Capture the cell that displays the provided text and extract its [X, Y] central coordinate. 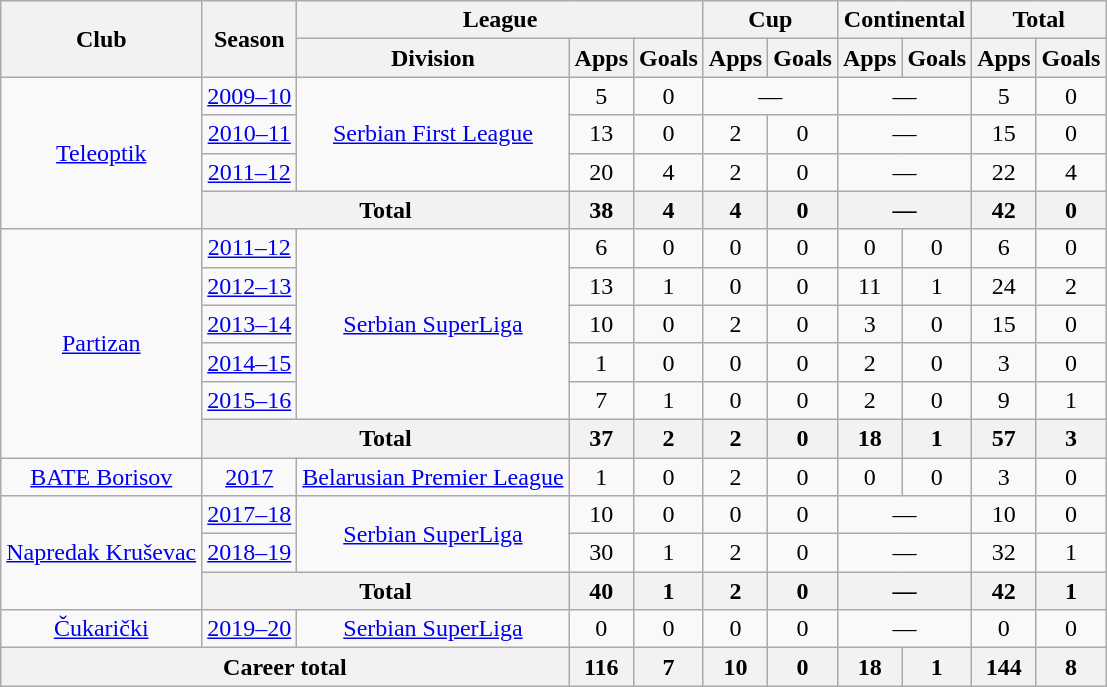
Season [250, 39]
2019–20 [250, 629]
9 [1004, 400]
57 [1004, 438]
30 [601, 553]
League [500, 20]
24 [1004, 286]
8 [1071, 667]
Čukarički [102, 629]
2010–11 [250, 134]
2013–14 [250, 324]
2017–18 [250, 515]
144 [1004, 667]
2014–15 [250, 362]
2018–19 [250, 553]
2009–10 [250, 96]
32 [1004, 553]
Napredak Kruševac [102, 553]
Continental [904, 20]
11 [869, 286]
22 [1004, 172]
37 [601, 438]
2017 [250, 477]
Club [102, 39]
Teleoptik [102, 153]
Partizan [102, 343]
Division [433, 58]
2012–13 [250, 286]
2015–16 [250, 400]
Belarusian Premier League [433, 477]
116 [601, 667]
20 [601, 172]
40 [601, 591]
Cup [770, 20]
BATE Borisov [102, 477]
38 [601, 210]
Serbian First League [433, 134]
Career total [285, 667]
